Search for the cell housing the specified text and yield its [X, Y] center coordinate. 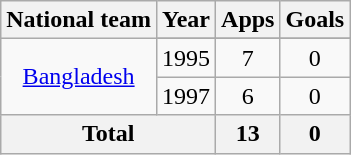
National team [79, 20]
1995 [186, 58]
1997 [186, 96]
Total [108, 134]
Year [186, 20]
13 [248, 134]
Apps [248, 20]
6 [248, 96]
Bangladesh [79, 77]
Goals [315, 20]
7 [248, 58]
